Determine the (x, y) coordinate at the center of the cell enclosing the given text.  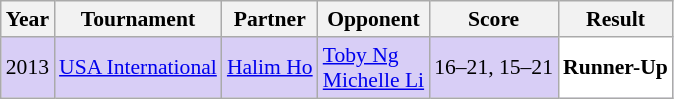
Opponent (374, 19)
USA International (138, 68)
Partner (270, 19)
Year (28, 19)
16–21, 15–21 (494, 68)
Tournament (138, 19)
2013 (28, 68)
Result (616, 19)
Toby NgMichelle Li (374, 68)
Score (494, 19)
Halim Ho (270, 68)
Runner-Up (616, 68)
